Identify which cell holds the provided text, then report its [x, y] central coordinate. 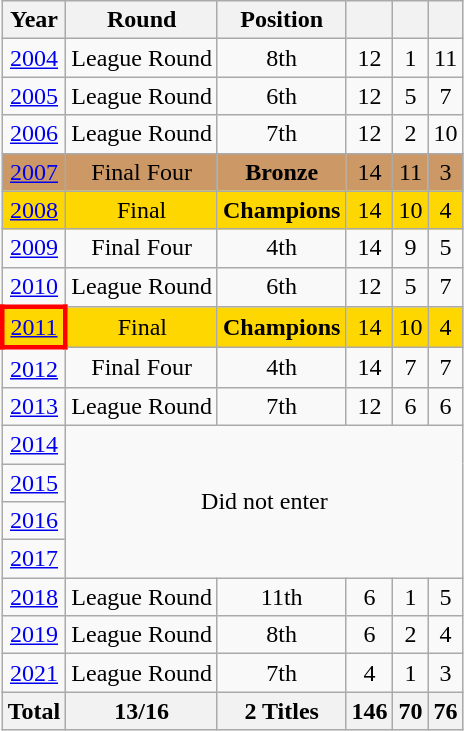
2017 [34, 559]
2004 [34, 58]
Did not enter [264, 501]
70 [410, 711]
146 [370, 711]
Year [34, 20]
2015 [34, 483]
2010 [34, 287]
Round [142, 20]
2 Titles [281, 711]
2011 [34, 328]
Position [281, 20]
Bronze [281, 172]
2008 [34, 210]
11th [281, 597]
2021 [34, 673]
2012 [34, 368]
2018 [34, 597]
2019 [34, 635]
2007 [34, 172]
2009 [34, 248]
2016 [34, 521]
2006 [34, 134]
2005 [34, 96]
Total [34, 711]
9 [410, 248]
76 [446, 711]
13/16 [142, 711]
2013 [34, 406]
2014 [34, 444]
